Return the [x, y] coordinate for the center point of the cell that contains the specified text.  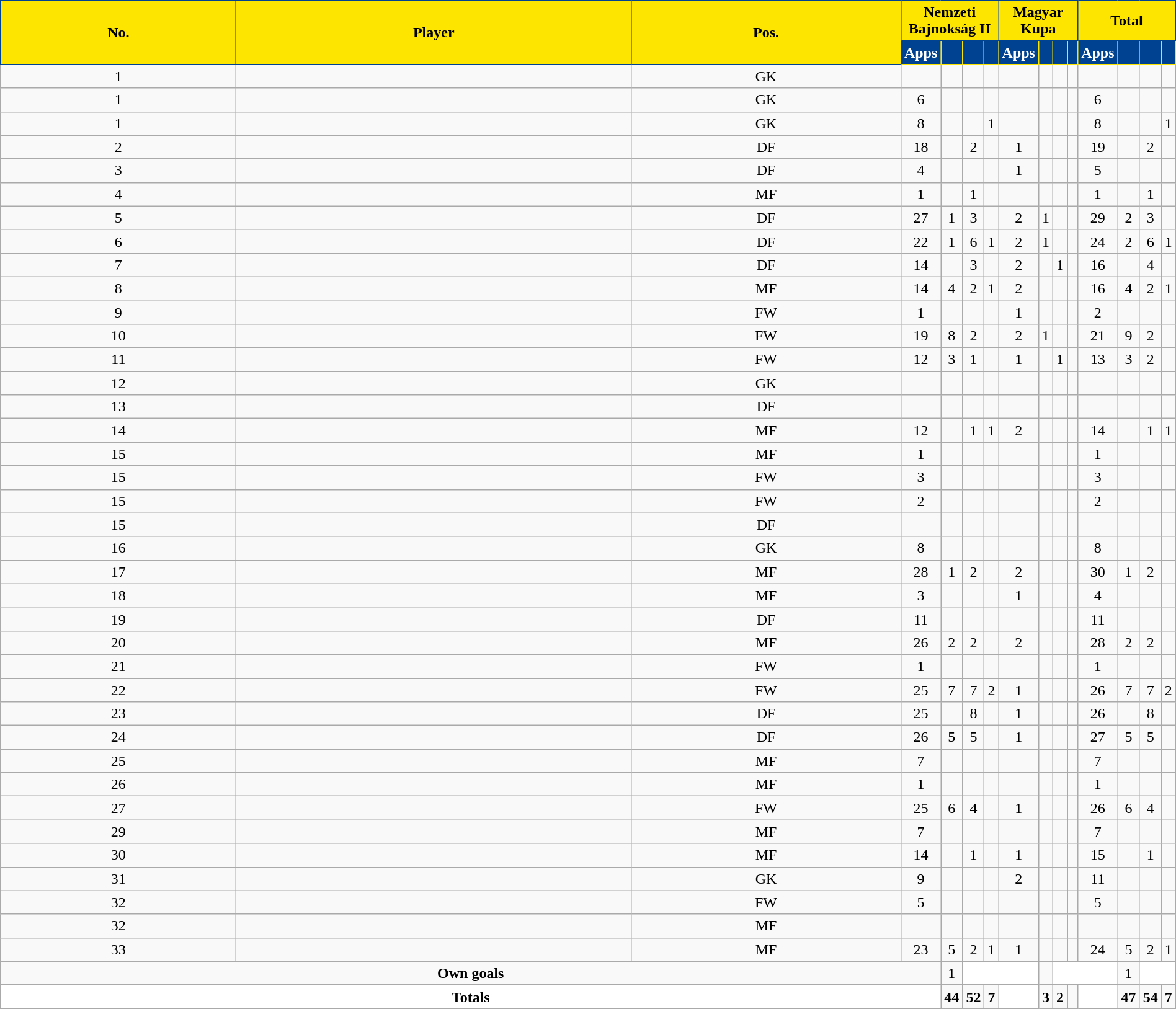
Magyar Kupa [1038, 21]
47 [1129, 997]
Nemzeti Bajnokság II [950, 21]
Pos. [767, 32]
10 [118, 336]
33 [118, 949]
31 [118, 879]
Own goals [471, 973]
20 [118, 642]
44 [951, 997]
Player [434, 32]
No. [118, 32]
Totals [471, 997]
52 [974, 997]
54 [1150, 997]
Total [1127, 21]
17 [118, 572]
